From the cell containing the given text, extract its center point as (x, y) coordinate. 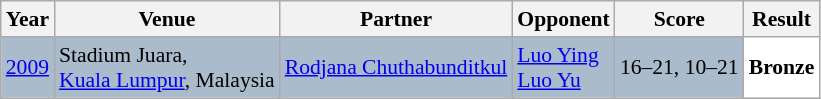
Luo Ying Luo Yu (564, 68)
Score (680, 19)
Venue (167, 19)
2009 (28, 68)
Bronze (782, 68)
Rodjana Chuthabunditkul (396, 68)
Opponent (564, 19)
Partner (396, 19)
Stadium Juara,Kuala Lumpur, Malaysia (167, 68)
16–21, 10–21 (680, 68)
Result (782, 19)
Year (28, 19)
